Find where the given text appears and provide that cell's center as (x, y) coordinate. 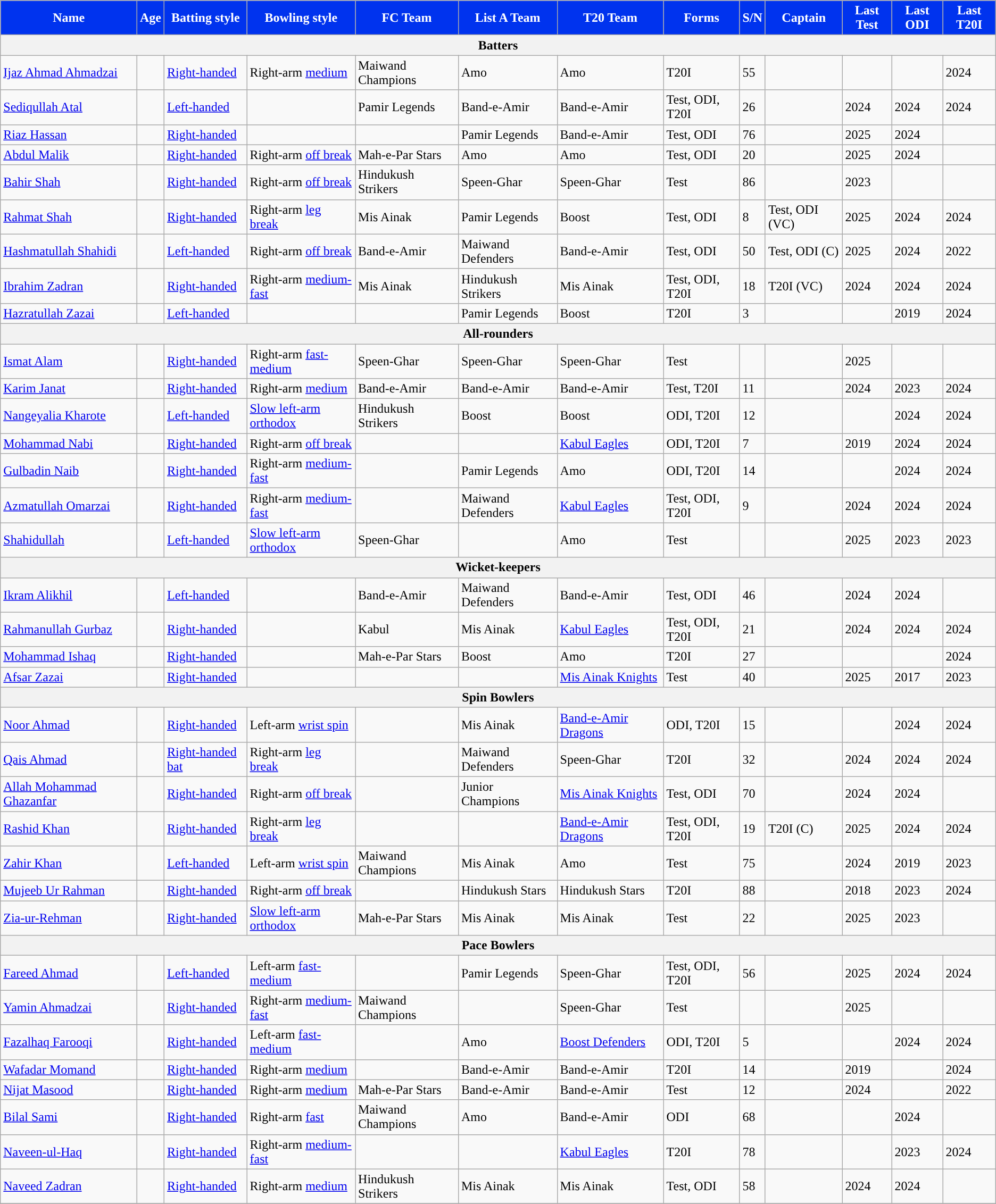
40 (752, 677)
2018 (867, 891)
68 (752, 1117)
27 (752, 657)
Fazalhaq Farooqi (69, 1042)
Rahmanullah Gurbaz (69, 630)
Karim Janat (69, 389)
50 (752, 251)
22 (752, 918)
Nangeyalia Kharote (69, 416)
Riaz Hassan (69, 135)
Pace Bowlers (498, 946)
Zia-ur-Rehman (69, 918)
5 (752, 1042)
88 (752, 891)
19 (752, 829)
Shahidullah (69, 540)
FC Team (407, 18)
Gulbadin Naib (69, 471)
Nijat Masood (69, 1090)
7 (752, 444)
Allah Mohammad Ghazanfar (69, 793)
All-rounders (498, 333)
Batting style (205, 18)
Test, ODI (VC) (803, 217)
Naveed Zadran (69, 1186)
Age (151, 18)
Noor Ahmad (69, 724)
9 (752, 505)
78 (752, 1152)
21 (752, 630)
Bahir Shah (69, 182)
11 (752, 389)
List A Team (508, 18)
Ikram Alikhil (69, 595)
Yamin Ahmadzai (69, 1007)
75 (752, 864)
76 (752, 135)
Rahmat Shah (69, 217)
Azmatullah Omarzai (69, 505)
Hashmatullah Shahidi (69, 251)
20 (752, 155)
Ijaz Ahmad Ahmadzai (69, 72)
Wafadar Momand (69, 1069)
Batters (498, 45)
Right-arm fast-medium (301, 361)
Naveen-ul-Haq (69, 1152)
T20 Team (610, 18)
Rashid Khan (69, 829)
86 (752, 182)
Kabul (407, 630)
Junior Champions (508, 793)
Sediqullah Atal (69, 107)
Spin Bowlers (498, 697)
Ismat Alam (69, 361)
26 (752, 107)
Fareed Ahmad (69, 973)
Test, T20I (701, 389)
Abdul Malik (69, 155)
Qais Ahmad (69, 759)
T20I (VC) (803, 286)
Last Test (867, 18)
46 (752, 595)
Ibrahim Zadran (69, 286)
Last ODI (917, 18)
15 (752, 724)
Mohammad Nabi (69, 444)
Right-handed bat (205, 759)
Bilal Sami (69, 1117)
58 (752, 1186)
Bowling style (301, 18)
Afsar Zazai (69, 677)
Hazratullah Zazai (69, 313)
Last T20I (969, 18)
Wicket-keepers (498, 567)
Test, ODI (C) (803, 251)
56 (752, 973)
Zahir Khan (69, 864)
55 (752, 72)
Boost Defenders (610, 1042)
Name (69, 18)
T20I (C) (803, 829)
Mohammad Ishaq (69, 657)
Right-arm fast (301, 1117)
3 (752, 313)
8 (752, 217)
32 (752, 759)
70 (752, 793)
Captain (803, 18)
Mujeeb Ur Rahman (69, 891)
18 (752, 286)
2017 (917, 677)
ODI (701, 1117)
S/N (752, 18)
Forms (701, 18)
